Output the [X, Y] coordinate of the center of the cell containing the given text.  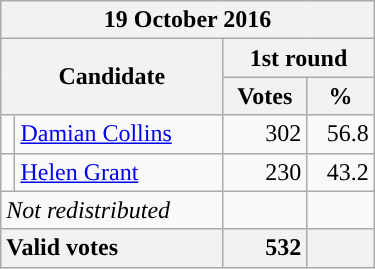
Damian Collins [119, 134]
56.8 [340, 134]
Candidate [112, 77]
302 [265, 134]
230 [265, 172]
Not redistributed [112, 210]
19 October 2016 [188, 20]
532 [265, 248]
Valid votes [112, 248]
% [340, 96]
1st round [298, 58]
Votes [265, 96]
43.2 [340, 172]
Helen Grant [119, 172]
